Identify which cell holds the provided text, then report its (x, y) central coordinate. 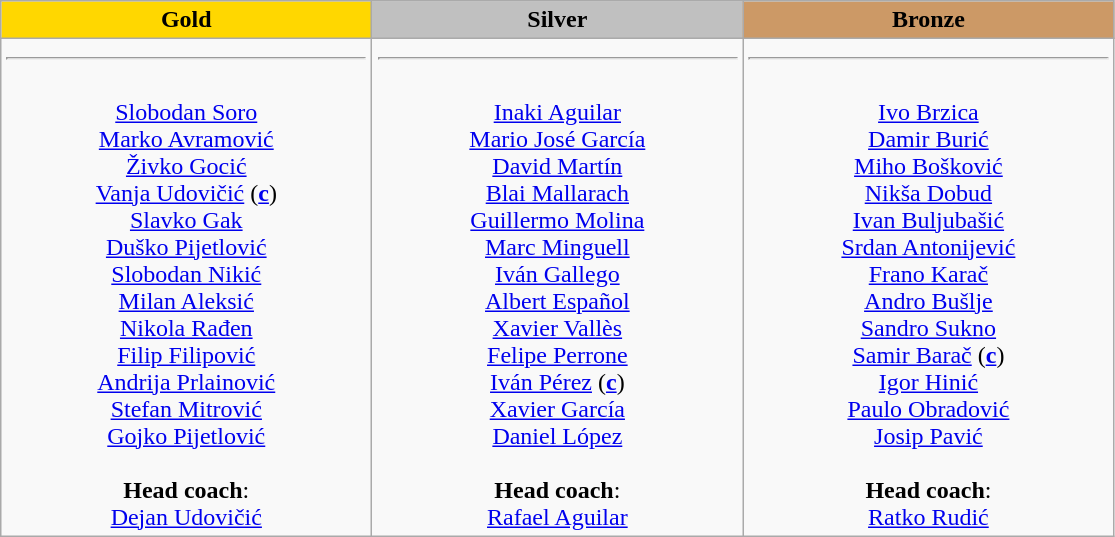
Silver (558, 20)
Bronze (928, 20)
Gold (186, 20)
